Return (X, Y) of the center of cell containing provided text 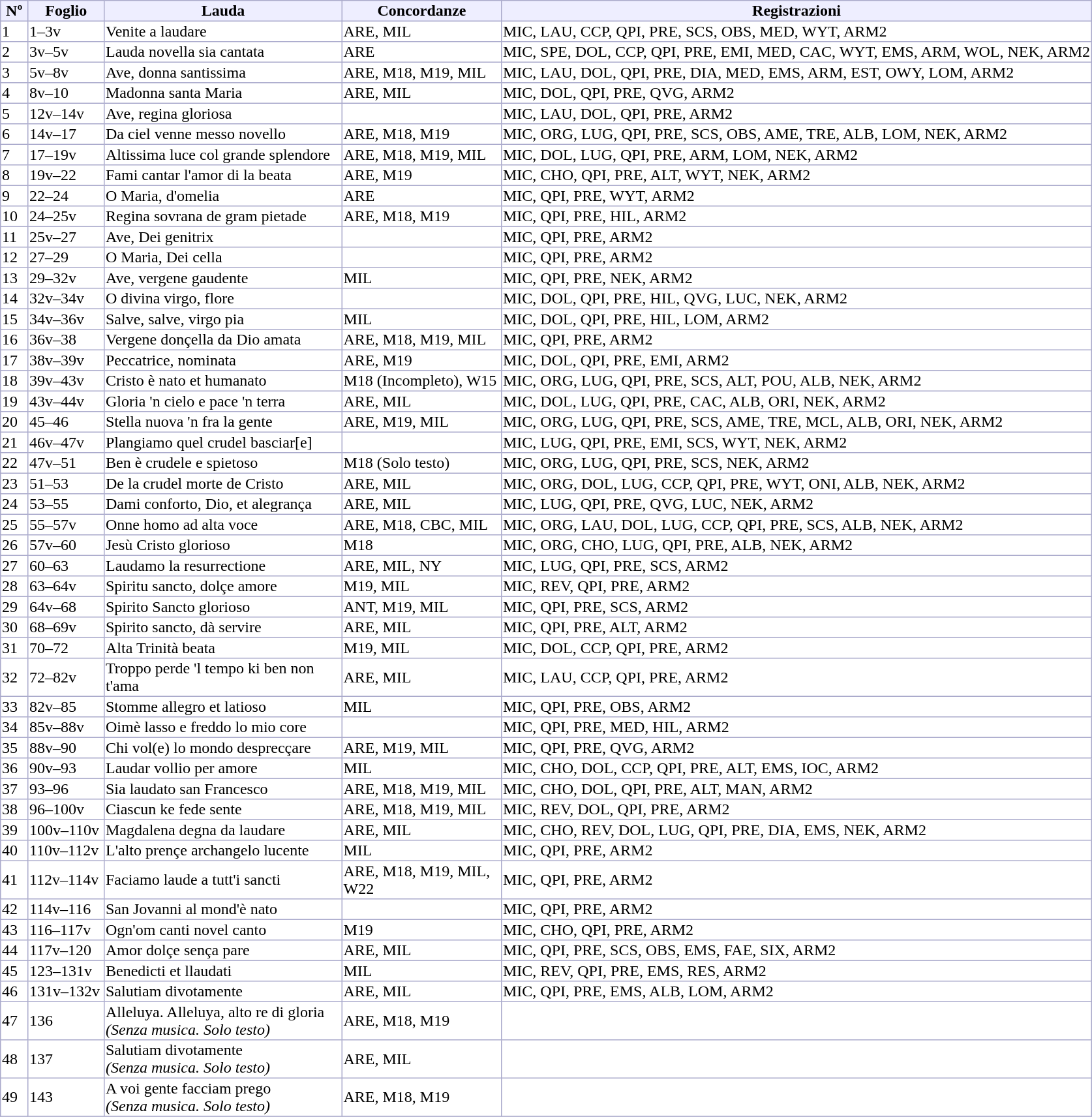
47 (14, 1020)
38 (14, 810)
25 (14, 525)
Laudar vollio per amore (223, 769)
Lauda novella sia cantata (223, 52)
8 (14, 176)
Gloria 'n cielo e pace 'n terra (223, 401)
17 (14, 360)
29 (14, 607)
MIC, DOL, QPI, PRE, EMI, ARM2 (797, 360)
Venite a laudare (223, 31)
30 (14, 628)
Ogn'om canti novel canto (223, 930)
Salve, salve, virgo pia (223, 319)
MIC, QPI, PRE, EMS, ALB, LOM, ARM2 (797, 992)
MIC, DOL, QPI, PRE, HIL, QVG, LUC, NEK, ARM2 (797, 299)
114v–116 (67, 910)
MIC, LUG, QPI, PRE, QVG, LUC, NEK, ARM2 (797, 504)
Oimè lasso e freddo lo mio core (223, 727)
64v–68 (67, 607)
32v–34v (67, 299)
2 (14, 52)
57v–60 (67, 545)
A voi gente facciam prego(Senza musica. Solo testo) (223, 1097)
Da ciel venne messo novello (223, 134)
117v–120 (67, 951)
MIC, QPI, PRE, OBS, ARM2 (797, 707)
Dami conforto, Dio, et alegrança (223, 504)
137 (67, 1059)
MIC, QPI, PRE, QVG, ARM2 (797, 748)
46 (14, 992)
Foglio (67, 11)
San Jovanni al mond'è nato (223, 910)
41 (14, 880)
53–55 (67, 504)
MIC, REV, DOL, QPI, PRE, ARM2 (797, 810)
Plangiamo quel crudel basciar[e] (223, 442)
MIC, ORG, LUG, QPI, PRE, SCS, NEK, ARM2 (797, 463)
M18 (Solo testo) (421, 463)
Alta Trinità beata (223, 648)
7 (14, 155)
136 (67, 1020)
36 (14, 769)
100v–110v (67, 830)
MIC, QPI, PRE, ALT, ARM2 (797, 628)
93–96 (67, 789)
38v–39v (67, 360)
21 (14, 442)
24 (14, 504)
MIC, LAU, CCP, QPI, PRE, ARM2 (797, 677)
45 (14, 971)
M18 (Incompleto), W15 (421, 381)
24–25v (67, 217)
3 (14, 72)
8v–10 (67, 93)
1 (14, 31)
Salutiam divotamente(Senza musica. Solo testo) (223, 1059)
31 (14, 648)
42 (14, 910)
MIC, LAU, DOL, QPI, PRE, ARM2 (797, 114)
34 (14, 727)
23 (14, 483)
131v–132v (67, 992)
82v–85 (67, 707)
49 (14, 1097)
112v–114v (67, 880)
Troppo perde 'l tempo ki ben non t'ama (223, 677)
Ave, donna santissima (223, 72)
36v–38 (67, 340)
22 (14, 463)
De la crudel morte de Cristo (223, 483)
O Maria, d'omelia (223, 196)
MIC, CHO, REV, DOL, LUG, QPI, PRE, DIA, EMS, NEK, ARM2 (797, 830)
Vergene donçella da Dio amata (223, 340)
40 (14, 851)
33 (14, 707)
Sia laudato san Francesco (223, 789)
Altissima luce col grande splendore (223, 155)
MIC, ORG, CHO, LUG, QPI, PRE, ALB, NEK, ARM2 (797, 545)
MIC, ORG, LUG, QPI, PRE, SCS, AME, TRE, MCL, ALB, ORI, NEK, ARM2 (797, 422)
70–72 (67, 648)
ARE, MIL, NY (421, 566)
6 (14, 134)
48 (14, 1059)
Ave, regina gloriosa (223, 114)
MIC, ORG, LUG, QPI, PRE, SCS, ALT, POU, ALB, NEK, ARM2 (797, 381)
Madonna santa Maria (223, 93)
43v–44v (67, 401)
Fami cantar l'amor di la beata (223, 176)
Regina sovrana de gram pietade (223, 217)
Stomme allegro et latioso (223, 707)
45–46 (67, 422)
Ave, Dei genitrix (223, 237)
4 (14, 93)
MIC, DOL, QPI, PRE, HIL, LOM, ARM2 (797, 319)
O divina virgo, flore (223, 299)
123–131v (67, 971)
MIC, REV, QPI, PRE, ARM2 (797, 587)
Magdalena degna da laudare (223, 830)
MIC, CHO, QPI, PRE, ALT, WYT, NEK, ARM2 (797, 176)
25v–27 (67, 237)
Cristo è nato et humanato (223, 381)
MIC, QPI, PRE, SCS, ARM2 (797, 607)
MIC, QPI, PRE, HIL, ARM2 (797, 217)
63–64v (67, 587)
MIC, QPI, PRE, SCS, OBS, EMS, FAE, SIX, ARM2 (797, 951)
MIC, QPI, PRE, NEK, ARM2 (797, 278)
MIC, QPI, PRE, MED, HIL, ARM2 (797, 727)
19v–22 (67, 176)
Laudamo la resurrectione (223, 566)
10 (14, 217)
Concordanze (421, 11)
143 (67, 1097)
34v–36v (67, 319)
Spirito Sancto glorioso (223, 607)
MIC, DOL, LUG, QPI, PRE, ARM, LOM, NEK, ARM2 (797, 155)
72–82v (67, 677)
12 (14, 258)
11 (14, 237)
32 (14, 677)
26 (14, 545)
3v–5v (67, 52)
Spirito sancto, dà servire (223, 628)
85v–88v (67, 727)
16 (14, 340)
MIC, DOL, LUG, QPI, PRE, CAC, ALB, ORI, NEK, ARM2 (797, 401)
27 (14, 566)
MIC, ORG, DOL, LUG, CCP, QPI, PRE, WYT, ONI, ALB, NEK, ARM2 (797, 483)
39v–43v (67, 381)
Amor dolçe sença pare (223, 951)
12v–14v (67, 114)
Ben è crudele e spietoso (223, 463)
MIC, DOL, CCP, QPI, PRE, ARM2 (797, 648)
MIC, LAU, CCP, QPI, PRE, SCS, OBS, MED, WYT, ARM2 (797, 31)
MIC, REV, QPI, PRE, EMS, RES, ARM2 (797, 971)
O Maria, Dei cella (223, 258)
39 (14, 830)
20 (14, 422)
18 (14, 381)
27–29 (67, 258)
MIC, QPI, PRE, WYT, ARM2 (797, 196)
46v–47v (67, 442)
47v–51 (67, 463)
55–57v (67, 525)
MIC, CHO, DOL, QPI, PRE, ALT, MAN, ARM2 (797, 789)
13 (14, 278)
68–69v (67, 628)
ARE, M18, M19, MIL, W22 (421, 880)
Peccatrice, nominata (223, 360)
Ave, vergene gaudente (223, 278)
14 (14, 299)
MIC, LAU, DOL, QPI, PRE, DIA, MED, EMS, ARM, EST, OWY, LOM, ARM2 (797, 72)
44 (14, 951)
19 (14, 401)
M19 (421, 930)
110v–112v (67, 851)
Onne homo ad alta voce (223, 525)
22–24 (67, 196)
MIC, LUG, QPI, PRE, EMI, SCS, WYT, NEK, ARM2 (797, 442)
35 (14, 748)
ANT, M19, MIL (421, 607)
Chi vol(e) lo mondo desprecçare (223, 748)
MIC, CHO, QPI, PRE, ARM2 (797, 930)
14v–17 (67, 134)
37 (14, 789)
Salutiam divotamente (223, 992)
60–63 (67, 566)
9 (14, 196)
ARE, M18, CBC, MIL (421, 525)
MIC, LUG, QPI, PRE, SCS, ARM2 (797, 566)
Alleluya. Alleluya, alto re di gloria(Senza musica. Solo testo) (223, 1020)
43 (14, 930)
5 (14, 114)
88v–90 (67, 748)
90v–93 (67, 769)
Stella nuova 'n fra la gente (223, 422)
MIC, CHO, DOL, CCP, QPI, PRE, ALT, EMS, IOC, ARM2 (797, 769)
MIC, ORG, LAU, DOL, LUG, CCP, QPI, PRE, SCS, ALB, NEK, ARM2 (797, 525)
Faciamo laude a tutt'i sancti (223, 880)
Benedicti et llaudati (223, 971)
29–32v (67, 278)
Lauda (223, 11)
Registrazioni (797, 11)
M18 (421, 545)
15 (14, 319)
28 (14, 587)
MIC, ORG, LUG, QPI, PRE, SCS, OBS, AME, TRE, ALB, LOM, NEK, ARM2 (797, 134)
1–3v (67, 31)
116–117v (67, 930)
Ciascun ke fede sente (223, 810)
MIC, SPE, DOL, CCP, QPI, PRE, EMI, MED, CAC, WYT, EMS, ARM, WOL, NEK, ARM2 (797, 52)
96–100v (67, 810)
Spiritu sancto, dolçe amore (223, 587)
17–19v (67, 155)
51–53 (67, 483)
MIC, DOL, QPI, PRE, QVG, ARM2 (797, 93)
Nº (14, 11)
L'alto prençe archangelo lucente (223, 851)
Jesù Cristo glorioso (223, 545)
5v–8v (67, 72)
